Identify which cell holds the provided text, then report its (X, Y) central coordinate. 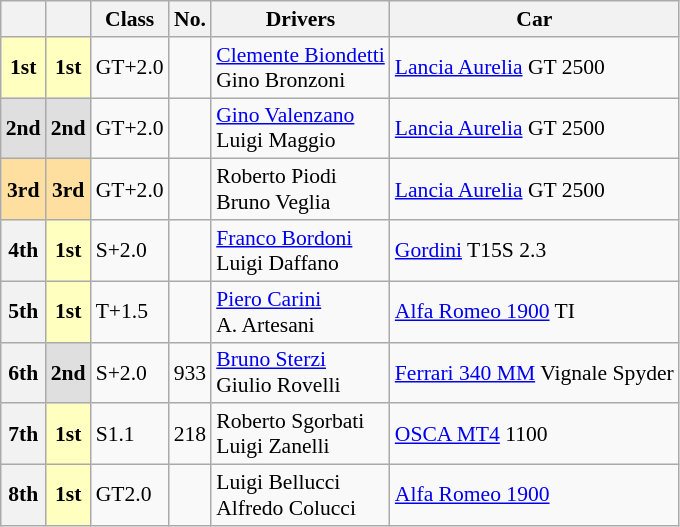
Gordini T15S 2.3 (534, 250)
Luigi Bellucci Alfredo Colucci (300, 496)
Alfa Romeo 1900 TI (534, 312)
933 (190, 372)
7th (24, 434)
8th (24, 496)
218 (190, 434)
Franco Bordoni Luigi Daffano (300, 250)
4th (24, 250)
Roberto Piodi Bruno Veglia (300, 190)
Drivers (300, 19)
Piero Carini A. Artesani (300, 312)
Gino Valenzano Luigi Maggio (300, 128)
GT2.0 (130, 496)
Alfa Romeo 1900 (534, 496)
Ferrari 340 MM Vignale Spyder (534, 372)
Bruno Sterzi Giulio Rovelli (300, 372)
OSCA MT4 1100 (534, 434)
No. (190, 19)
S1.1 (130, 434)
6th (24, 372)
T+1.5 (130, 312)
5th (24, 312)
Car (534, 19)
Class (130, 19)
Clemente Biondetti Gino Bronzoni (300, 68)
Roberto Sgorbati Luigi Zanelli (300, 434)
